Detect which cell encompasses the target text, then output its (x, y) center coordinate. 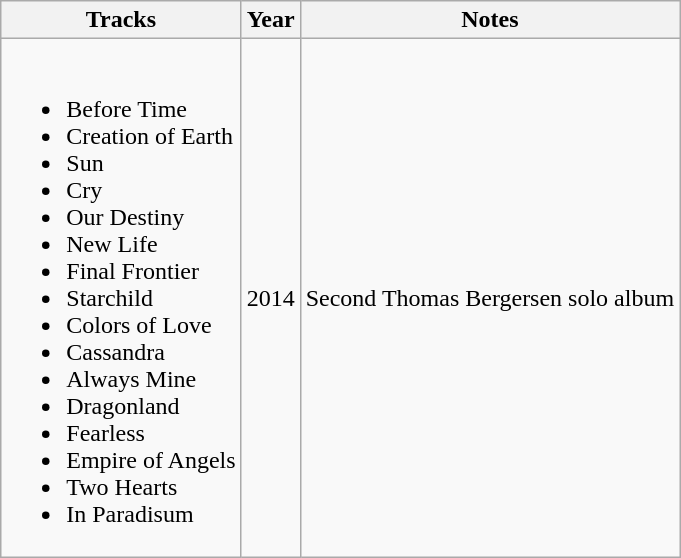
Year (270, 20)
Notes (490, 20)
Tracks (121, 20)
Second Thomas Bergersen solo album (490, 298)
2014 (270, 298)
